Scan for the cell matching the given text and deliver its (x, y) coordinate at center. 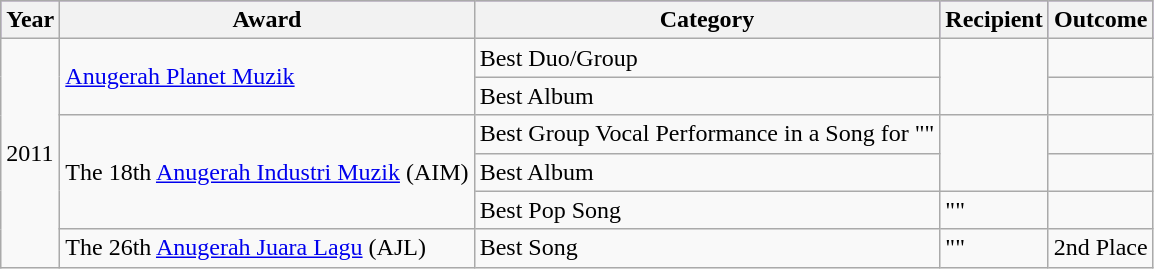
Outcome (1100, 20)
Best Pop Song (707, 210)
Best Song (707, 248)
Best Duo/Group (707, 58)
Year (30, 20)
Recipient (994, 20)
Award (267, 20)
2nd Place (1100, 248)
Best Group Vocal Performance in a Song for "" (707, 134)
Category (707, 20)
The 18th Anugerah Industri Muzik (AIM) (267, 172)
Anugerah Planet Muzik (267, 77)
The 26th Anugerah Juara Lagu (AJL) (267, 248)
2011 (30, 153)
